Search for the cell housing the specified text and yield its (X, Y) center coordinate. 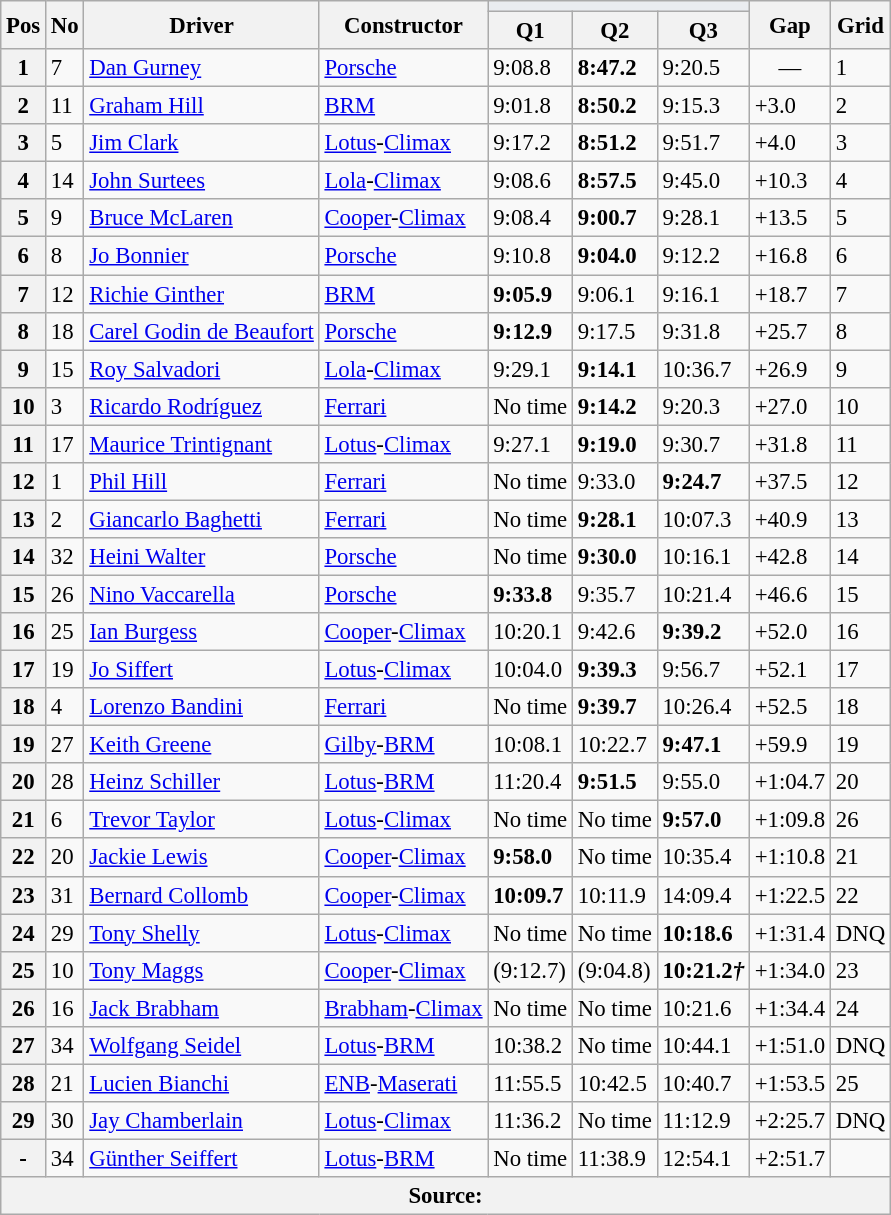
10:44.1 (703, 1046)
9:20.5 (703, 68)
9:00.7 (616, 219)
+2:25.7 (790, 1121)
9:29.1 (530, 369)
Lorenzo Bandini (202, 707)
32 (65, 557)
10:38.2 (530, 1046)
9:15.3 (703, 106)
Maurice Trintignant (202, 444)
9:12.2 (703, 256)
9:30.7 (703, 444)
10:26.4 (703, 707)
10:22.7 (616, 745)
8:50.2 (616, 106)
8:51.2 (616, 143)
9:51.5 (616, 782)
John Surtees (202, 181)
10:11.9 (616, 895)
10:21.6 (703, 1008)
Grid (860, 25)
9:20.3 (703, 406)
Trevor Taylor (202, 820)
+1:10.8 (790, 858)
30 (65, 1121)
9:24.7 (703, 482)
9:14.2 (616, 406)
Q3 (703, 31)
9:04.0 (616, 256)
9:39.7 (616, 707)
Brabham-Climax (404, 1008)
9:01.8 (530, 106)
9:16.1 (703, 294)
+16.8 (790, 256)
Source: (446, 1196)
+26.9 (790, 369)
9:08.6 (530, 181)
+1:34.0 (790, 970)
9:45.0 (703, 181)
Ricardo Rodríguez (202, 406)
9:08.8 (530, 68)
10:18.6 (703, 933)
9:27.1 (530, 444)
9:12.9 (530, 331)
- (24, 1158)
9:58.0 (530, 858)
Gilby-BRM (404, 745)
+13.5 (790, 219)
Bernard Collomb (202, 895)
+37.5 (790, 482)
11:20.4 (530, 782)
+2:51.7 (790, 1158)
31 (65, 895)
Jo Siffert (202, 670)
9:08.4 (530, 219)
+1:31.4 (790, 933)
Graham Hill (202, 106)
Wolfgang Seidel (202, 1046)
12:54.1 (703, 1158)
10:40.7 (703, 1083)
10:04.0 (530, 670)
Carel Godin de Beaufort (202, 331)
+46.6 (790, 594)
9:17.5 (616, 331)
+3.0 (790, 106)
9:39.3 (616, 670)
+4.0 (790, 143)
Richie Ginther (202, 294)
10:21.2† (703, 970)
8:57.5 (616, 181)
+52.1 (790, 670)
Jim Clark (202, 143)
Keith Greene (202, 745)
Giancarlo Baghetti (202, 519)
Gap (790, 25)
Heinz Schiller (202, 782)
+52.5 (790, 707)
10:16.1 (703, 557)
14:09.4 (703, 895)
9:33.0 (616, 482)
9:30.0 (616, 557)
+59.9 (790, 745)
9:33.8 (530, 594)
Jay Chamberlain (202, 1121)
9:10.8 (530, 256)
9:55.0 (703, 782)
9:51.7 (703, 143)
+27.0 (790, 406)
10:07.3 (703, 519)
10:20.1 (530, 632)
Ian Burgess (202, 632)
Lucien Bianchi (202, 1083)
Bruce McLaren (202, 219)
9:39.2 (703, 632)
11:55.5 (530, 1083)
Constructor (404, 25)
Nino Vaccarella (202, 594)
10:35.4 (703, 858)
10:36.7 (703, 369)
Heini Walter (202, 557)
Roy Salvadori (202, 369)
+40.9 (790, 519)
Jo Bonnier (202, 256)
+1:53.5 (790, 1083)
10:08.1 (530, 745)
11:12.9 (703, 1121)
+25.7 (790, 331)
+10.3 (790, 181)
Tony Shelly (202, 933)
+1:09.8 (790, 820)
10:42.5 (616, 1083)
9:57.0 (703, 820)
(9:04.8) (616, 970)
Q1 (530, 31)
+18.7 (790, 294)
9:05.9 (530, 294)
Q2 (616, 31)
9:19.0 (616, 444)
+1:22.5 (790, 895)
11:36.2 (530, 1121)
9:47.1 (703, 745)
Tony Maggs (202, 970)
9:35.7 (616, 594)
+52.0 (790, 632)
(9:12.7) (530, 970)
+1:34.4 (790, 1008)
10:21.4 (703, 594)
Jack Brabham (202, 1008)
Pos (24, 25)
— (790, 68)
ENB-Maserati (404, 1083)
9:42.6 (616, 632)
9:17.2 (530, 143)
Dan Gurney (202, 68)
9:14.1 (616, 369)
8:47.2 (616, 68)
Günther Seiffert (202, 1158)
9:56.7 (703, 670)
+42.8 (790, 557)
9:06.1 (616, 294)
+1:04.7 (790, 782)
Jackie Lewis (202, 858)
No (65, 25)
Phil Hill (202, 482)
10:09.7 (530, 895)
+1:51.0 (790, 1046)
+31.8 (790, 444)
11:38.9 (616, 1158)
Driver (202, 25)
9:31.8 (703, 331)
